Search for the cell housing the specified text and yield its [X, Y] center coordinate. 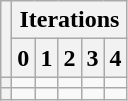
Iterations [70, 20]
3 [92, 58]
4 [116, 58]
2 [70, 58]
1 [46, 58]
0 [24, 58]
